Search for the cell housing the specified text and yield its (x, y) center coordinate. 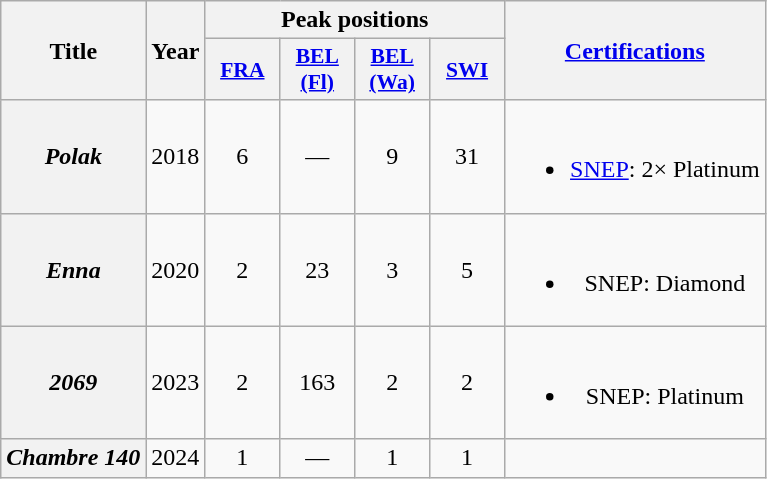
2020 (176, 270)
SNEP: Platinum (636, 382)
9 (392, 156)
Certifications (636, 50)
2069 (74, 382)
Chambre 140 (74, 458)
2023 (176, 382)
2024 (176, 458)
FRA (242, 70)
6 (242, 156)
Polak (74, 156)
SWI (468, 70)
SNEP: Diamond (636, 270)
3 (392, 270)
31 (468, 156)
Enna (74, 270)
5 (468, 270)
Year (176, 50)
Title (74, 50)
BEL (Wa) (392, 70)
BEL (Fl) (318, 70)
2018 (176, 156)
163 (318, 382)
23 (318, 270)
SNEP: 2× Platinum (636, 156)
Peak positions (355, 20)
